Search for the cell housing the specified text and yield its (X, Y) center coordinate. 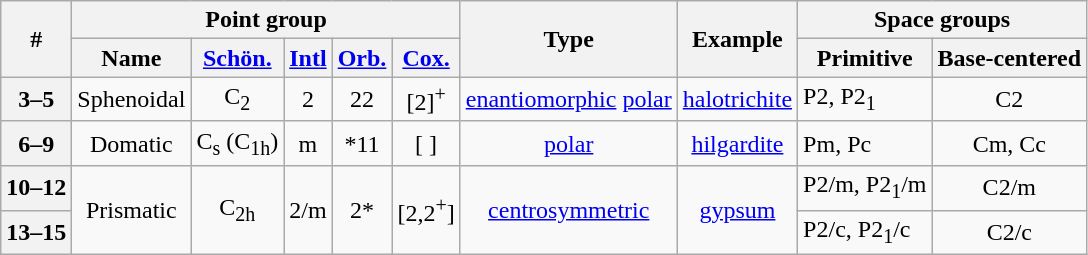
2 (308, 100)
hilgardite (737, 143)
enantiomorphic polar (568, 100)
Cm, Cc (1010, 143)
2* (362, 210)
Name (132, 58)
# (36, 39)
centrosymmetric (568, 210)
Cox. (426, 58)
2/m (308, 210)
6–9 (36, 143)
Pm, Pc (865, 143)
Space groups (942, 20)
[2]+ (426, 100)
10–12 (36, 188)
P2/m, P21/m (865, 188)
Type (568, 39)
Sphenoidal (132, 100)
Intl (308, 58)
[ ] (426, 143)
polar (568, 143)
22 (362, 100)
Orb. (362, 58)
C2/m (1010, 188)
Point group (266, 20)
P2/c, P21/c (865, 232)
13–15 (36, 232)
P2, P21 (865, 100)
Cs (C1h) (238, 143)
Domatic (132, 143)
Prismatic (132, 210)
3–5 (36, 100)
Primitive (865, 58)
C2h (238, 210)
m (308, 143)
Schön. (238, 58)
Base-centered (1010, 58)
*11 (362, 143)
C2/c (1010, 232)
Example (737, 39)
gypsum (737, 210)
halotrichite (737, 100)
[2,2+] (426, 210)
